Find where the given text appears and provide that cell's center as [X, Y] coordinate. 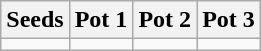
Seeds [35, 20]
Pot 1 [101, 20]
Pot 2 [165, 20]
Pot 3 [229, 20]
